Output the (X, Y) coordinate of the center of the cell containing the given text.  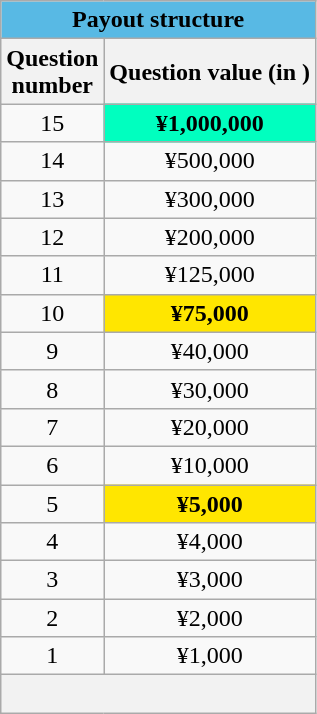
¥20,000 (210, 427)
¥1,000,000 (210, 123)
¥500,000 (210, 161)
¥10,000 (210, 465)
13 (52, 199)
Question value (in ) (210, 72)
3 (52, 580)
2 (52, 618)
¥5,000 (210, 503)
10 (52, 313)
4 (52, 542)
¥300,000 (210, 199)
¥125,000 (210, 275)
8 (52, 389)
¥1,000 (210, 656)
¥2,000 (210, 618)
5 (52, 503)
¥40,000 (210, 351)
Questionnumber (52, 72)
15 (52, 123)
¥200,000 (210, 237)
12 (52, 237)
¥30,000 (210, 389)
6 (52, 465)
11 (52, 275)
¥75,000 (210, 313)
¥4,000 (210, 542)
14 (52, 161)
7 (52, 427)
¥3,000 (210, 580)
1 (52, 656)
9 (52, 351)
Payout structure (158, 20)
